Identify which cell holds the provided text, then report its [X, Y] central coordinate. 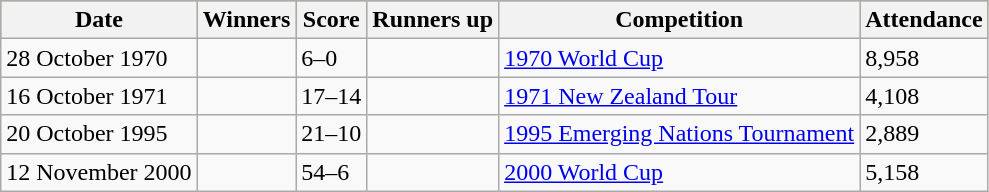
Winners [246, 20]
8,958 [924, 58]
4,108 [924, 96]
6–0 [332, 58]
12 November 2000 [99, 172]
Attendance [924, 20]
28 October 1970 [99, 58]
1970 World Cup [680, 58]
21–10 [332, 134]
1995 Emerging Nations Tournament [680, 134]
2,889 [924, 134]
Competition [680, 20]
Score [332, 20]
17–14 [332, 96]
1971 New Zealand Tour [680, 96]
Runners up [433, 20]
54–6 [332, 172]
16 October 1971 [99, 96]
Date [99, 20]
2000 World Cup [680, 172]
20 October 1995 [99, 134]
5,158 [924, 172]
